Return (X, Y) of the center of cell containing provided text 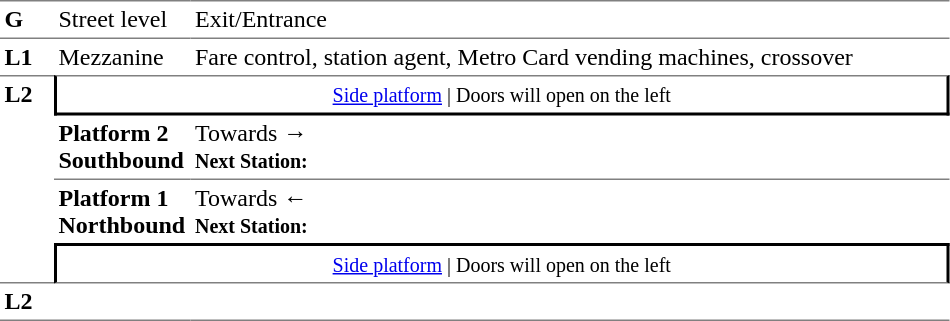
L1 (27, 57)
Street level (122, 20)
Platform 2Southbound (122, 148)
Towards ← Next Station: (570, 212)
Mezzanine (122, 57)
Towards → Next Station: (570, 148)
L2 (27, 179)
Exit/Entrance (570, 20)
G (27, 20)
Fare control, station agent, Metro Card vending machines, crossover (570, 57)
Platform 1Northbound (122, 212)
